From the cell containing the given text, extract its center point as [x, y] coordinate. 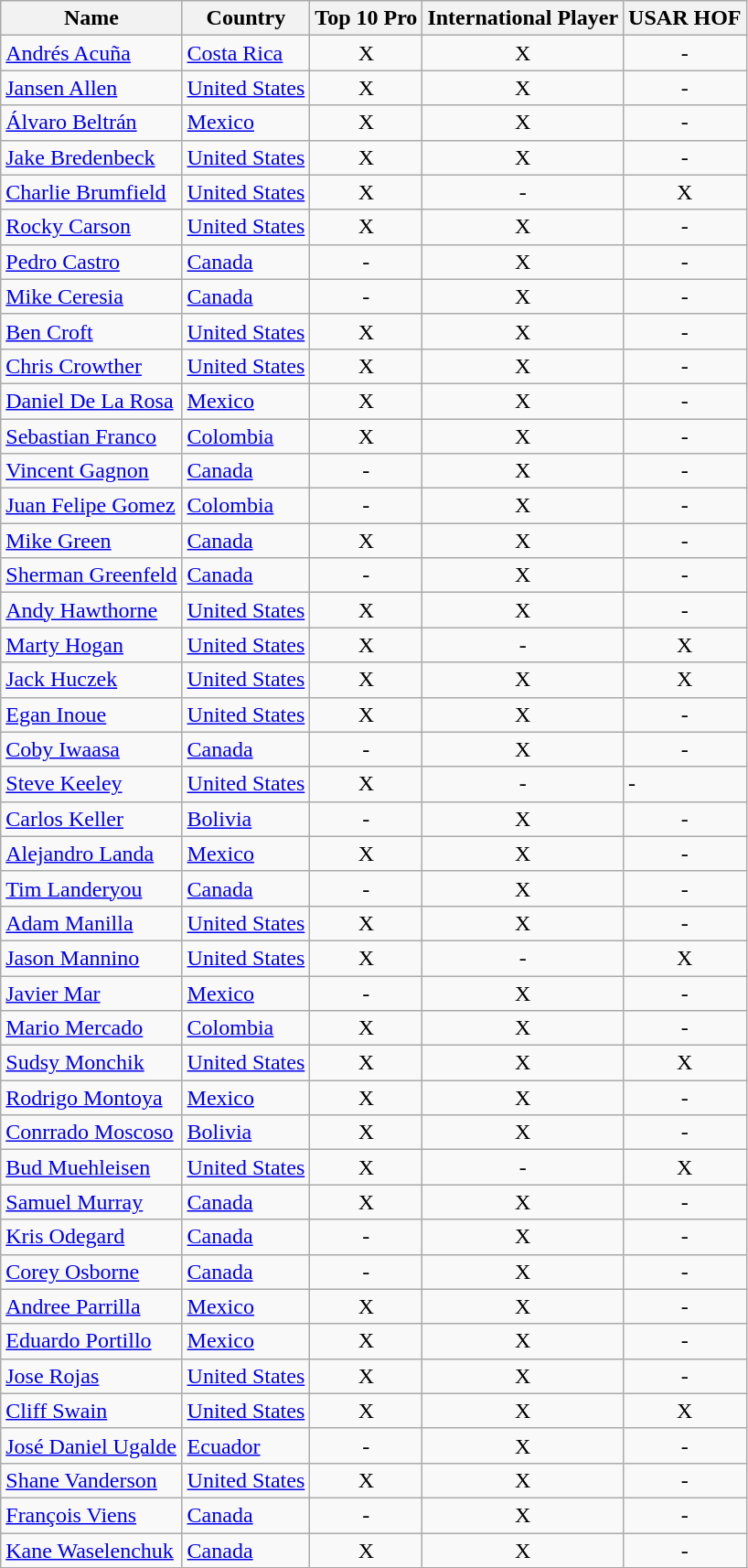
Coby Iwaasa [91, 749]
Rocky Carson [91, 227]
Juan Felipe Gomez [91, 506]
Steve Keeley [91, 784]
Cliff Swain [91, 1411]
USAR HOF [685, 18]
Costa Rica [246, 53]
Name [91, 18]
Shane Vanderson [91, 1480]
Kane Waselenchuk [91, 1551]
Samuel Murray [91, 1202]
Ecuador [246, 1445]
Mike Ceresia [91, 296]
François Viens [91, 1515]
Álvaro Beltrán [91, 123]
Chris Crowther [91, 366]
Ben Croft [91, 331]
Andy Hawthorne [91, 610]
Kris Odegard [91, 1237]
Marty Hogan [91, 645]
Daniel De La Rosa [91, 401]
Bud Muehleisen [91, 1167]
Jose Rojas [91, 1376]
Conrrado Moscoso [91, 1133]
Jack Huczek [91, 680]
Sebastian Franco [91, 436]
Vincent Gagnon [91, 471]
Jason Mannino [91, 958]
Sherman Greenfeld [91, 575]
Sudsy Monchik [91, 1063]
Alejandro Landa [91, 854]
Javier Mar [91, 993]
Corey Osborne [91, 1272]
Mike Green [91, 541]
Charlie Brumfield [91, 192]
Tim Landeryou [91, 888]
Eduardo Portillo [91, 1341]
Country [246, 18]
Pedro Castro [91, 262]
Carlos Keller [91, 819]
Andree Parrilla [91, 1306]
Egan Inoue [91, 714]
Mario Mercado [91, 1028]
Adam Manilla [91, 923]
Rodrigo Montoya [91, 1098]
Andrés Acuña [91, 53]
International Player [523, 18]
Jansen Allen [91, 88]
Jake Bredenbeck [91, 157]
José Daniel Ugalde [91, 1445]
Top 10 Pro [366, 18]
